Capture the cell that displays the provided text and extract its [X, Y] central coordinate. 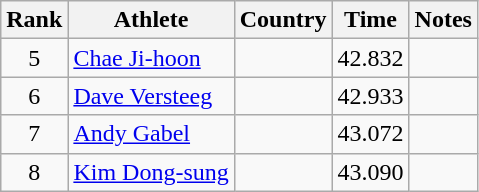
6 [34, 96]
Kim Dong-sung [151, 172]
7 [34, 134]
8 [34, 172]
42.933 [370, 96]
Time [370, 20]
42.832 [370, 58]
Rank [34, 20]
43.090 [370, 172]
Athlete [151, 20]
43.072 [370, 134]
5 [34, 58]
Andy Gabel [151, 134]
Notes [443, 20]
Dave Versteeg [151, 96]
Chae Ji-hoon [151, 58]
Country [283, 20]
